Capture the cell that displays the provided text and extract its (x, y) central coordinate. 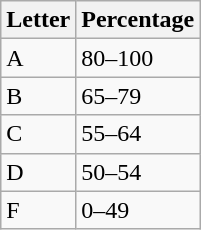
55–64 (138, 134)
F (38, 210)
65–79 (138, 96)
D (38, 172)
80–100 (138, 58)
A (38, 58)
Percentage (138, 20)
0–49 (138, 210)
Letter (38, 20)
50–54 (138, 172)
C (38, 134)
B (38, 96)
